Identify which cell holds the provided text, then report its [x, y] central coordinate. 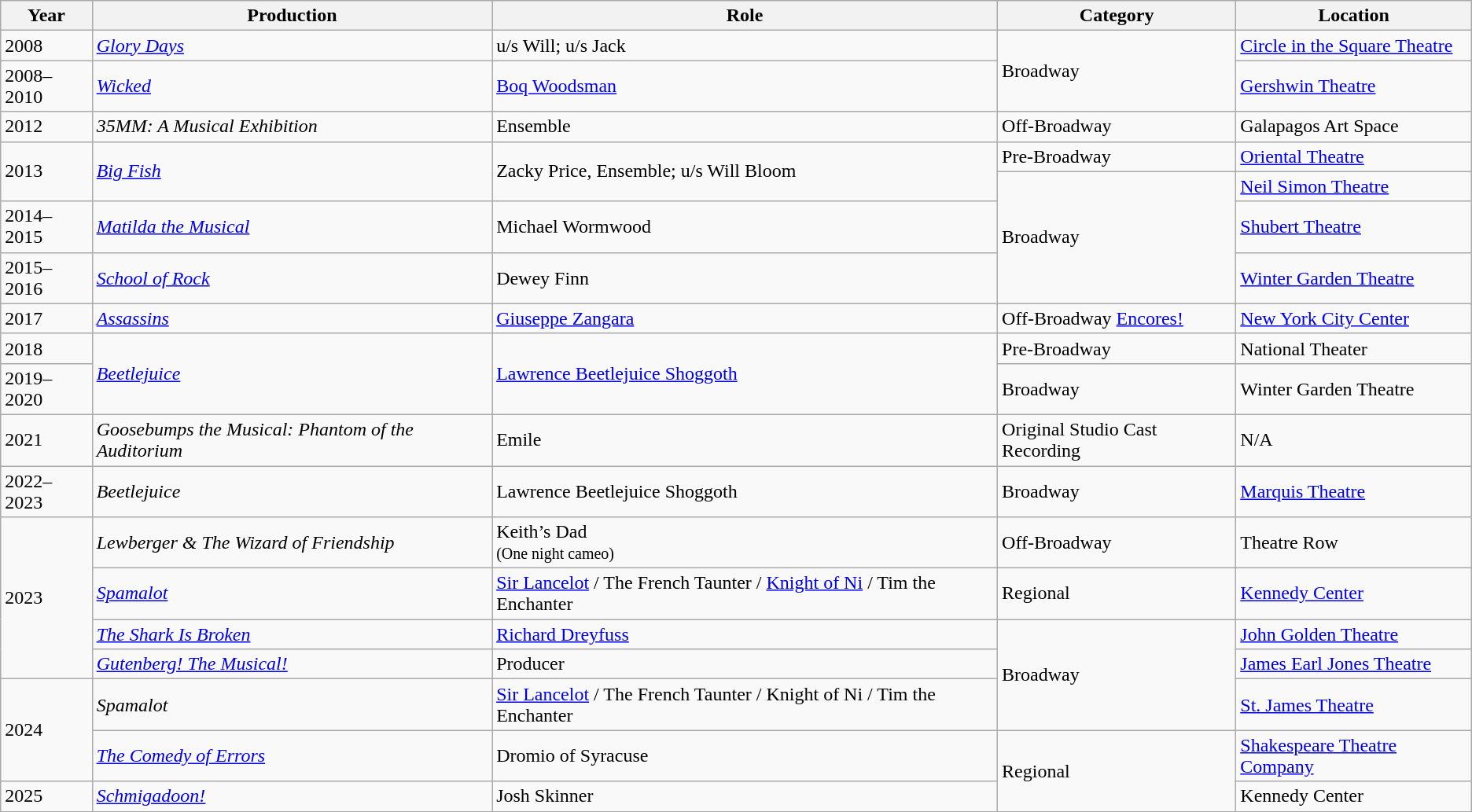
2017 [46, 318]
2008–2010 [46, 86]
Emile [745, 440]
Josh Skinner [745, 796]
Year [46, 16]
N/A [1354, 440]
Schmigadoon! [292, 796]
Galapagos Art Space [1354, 127]
Giuseppe Zangara [745, 318]
Oriental Theatre [1354, 156]
2018 [46, 348]
2013 [46, 171]
Michael Wormwood [745, 226]
Goosebumps the Musical: Phantom of the Auditorium [292, 440]
2023 [46, 598]
Richard Dreyfuss [745, 634]
Ensemble [745, 127]
School of Rock [292, 278]
2012 [46, 127]
2019–2020 [46, 388]
Shakespeare Theatre Company [1354, 756]
Gutenberg! The Musical! [292, 664]
St. James Theatre [1354, 704]
Glory Days [292, 46]
Keith’s Dad(One night cameo) [745, 542]
2021 [46, 440]
Neil Simon Theatre [1354, 186]
Zacky Price, Ensemble; u/s Will Bloom [745, 171]
Gershwin Theatre [1354, 86]
The Shark Is Broken [292, 634]
Marquis Theatre [1354, 491]
2014–2015 [46, 226]
Matilda the Musical [292, 226]
Category [1117, 16]
2025 [46, 796]
John Golden Theatre [1354, 634]
Producer [745, 664]
The Comedy of Errors [292, 756]
u/s Will; u/s Jack [745, 46]
Boq Woodsman [745, 86]
Original Studio Cast Recording [1117, 440]
Location [1354, 16]
Dromio of Syracuse [745, 756]
35MM: A Musical Exhibition [292, 127]
Theatre Row [1354, 542]
Production [292, 16]
Role [745, 16]
2024 [46, 730]
Shubert Theatre [1354, 226]
New York City Center [1354, 318]
2022–2023 [46, 491]
Assassins [292, 318]
2008 [46, 46]
Big Fish [292, 171]
Wicked [292, 86]
Lewberger & The Wizard of Friendship [292, 542]
Circle in the Square Theatre [1354, 46]
Dewey Finn [745, 278]
National Theater [1354, 348]
James Earl Jones Theatre [1354, 664]
2015–2016 [46, 278]
Off-Broadway Encores! [1117, 318]
